Provide the (x, y) coordinate of the cell's center where the given text is located.  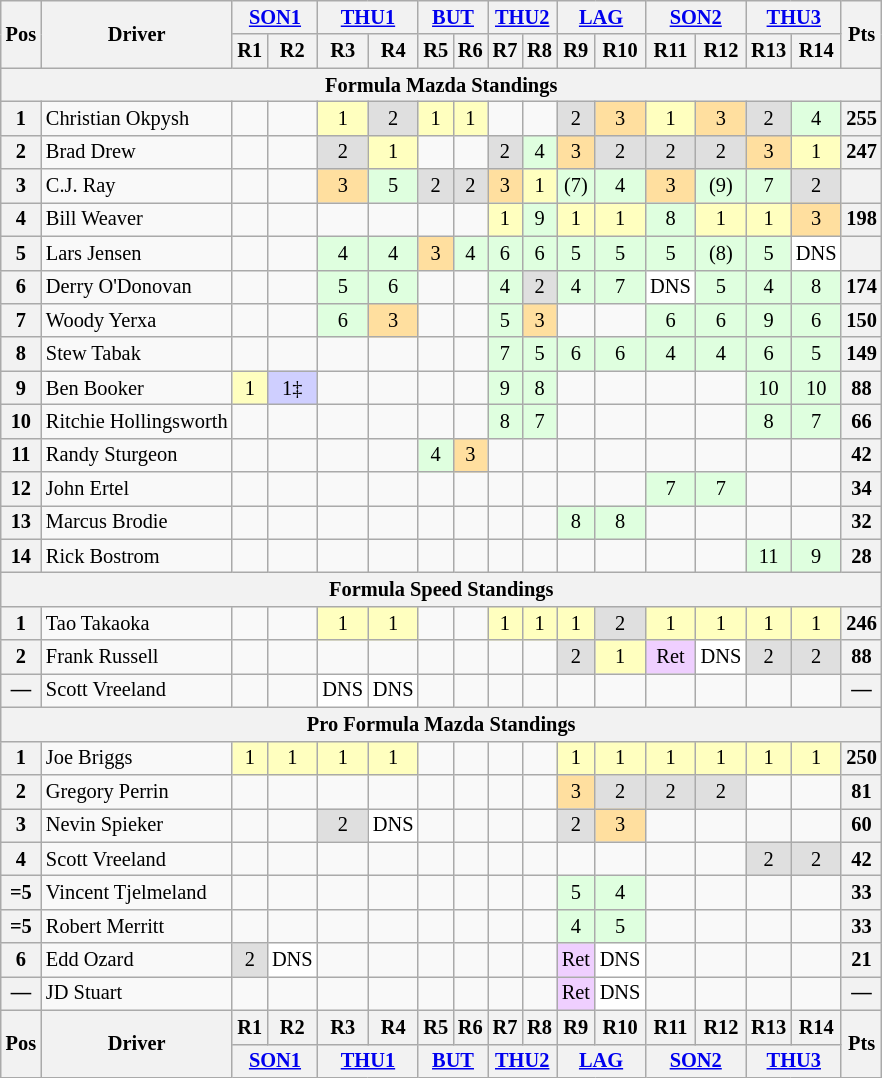
Formula Speed Standings (442, 589)
JD Stuart (136, 993)
Edd Ozard (136, 960)
Stew Tabak (136, 354)
198 (861, 219)
60 (861, 825)
Joe Briggs (136, 758)
John Ertel (136, 489)
Nevin Spieker (136, 825)
Ben Booker (136, 388)
Christian Okpysh (136, 118)
Ritchie Hollingsworth (136, 421)
Frank Russell (136, 657)
14 (21, 556)
Marcus Brodie (136, 522)
255 (861, 118)
Formula Mazda Standings (442, 85)
149 (861, 354)
Rick Bostrom (136, 556)
247 (861, 152)
Gregory Perrin (136, 791)
Tao Takaoka (136, 623)
(7) (576, 186)
66 (861, 421)
C.J. Ray (136, 186)
Randy Sturgeon (136, 455)
13 (21, 522)
Derry O'Donovan (136, 287)
150 (861, 320)
12 (21, 489)
(9) (721, 186)
Bill Weaver (136, 219)
Robert Merritt (136, 926)
250 (861, 758)
Pro Formula Mazda Standings (442, 724)
34 (861, 489)
1‡ (292, 388)
Lars Jensen (136, 253)
81 (861, 791)
Brad Drew (136, 152)
Vincent Tjelmeland (136, 892)
Woody Yerxa (136, 320)
(8) (721, 253)
32 (861, 522)
246 (861, 623)
174 (861, 287)
21 (861, 960)
28 (861, 556)
